Detect which cell encompasses the target text, then output its [X, Y] center coordinate. 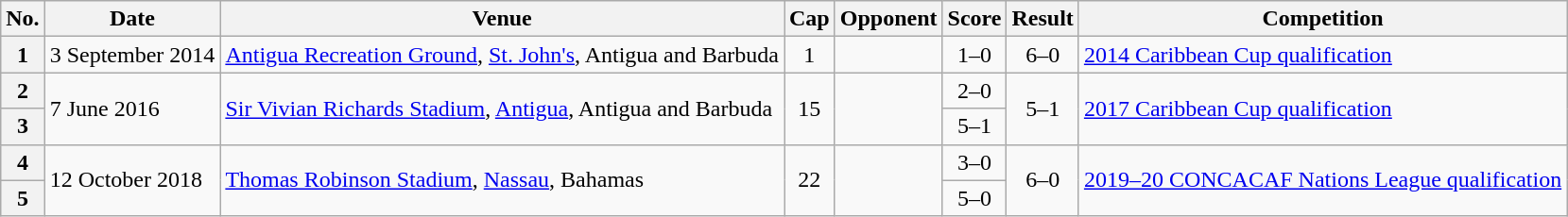
Cap [810, 19]
3–0 [974, 162]
3 [23, 126]
Competition [1322, 19]
Score [974, 19]
1–0 [974, 55]
5 [23, 198]
15 [810, 108]
Venue [503, 19]
Result [1042, 19]
Date [132, 19]
22 [810, 180]
2019–20 CONCACAF Nations League qualification [1322, 180]
3 September 2014 [132, 55]
No. [23, 19]
Opponent [888, 19]
Thomas Robinson Stadium, Nassau, Bahamas [503, 180]
2014 Caribbean Cup qualification [1322, 55]
7 June 2016 [132, 108]
12 October 2018 [132, 180]
4 [23, 162]
Antigua Recreation Ground, St. John's, Antigua and Barbuda [503, 55]
Sir Vivian Richards Stadium, Antigua, Antigua and Barbuda [503, 108]
2 [23, 91]
2–0 [974, 91]
2017 Caribbean Cup qualification [1322, 108]
5–0 [974, 198]
